Search for the cell housing the specified text and yield its (X, Y) center coordinate. 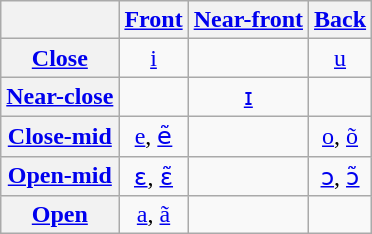
Front (154, 20)
i (154, 58)
a, ã (154, 215)
ɔ, ɔ̃ (340, 176)
Near-close (60, 97)
Open (60, 215)
Back (340, 20)
ɪ (248, 97)
e, ẽ (154, 136)
o, õ (340, 136)
u (340, 58)
Open-mid (60, 176)
ɛ, ɛ̃ (154, 176)
Near-front (248, 20)
Close-mid (60, 136)
Close (60, 58)
